Provide the (x, y) coordinate of the cell's center where the given text is located.  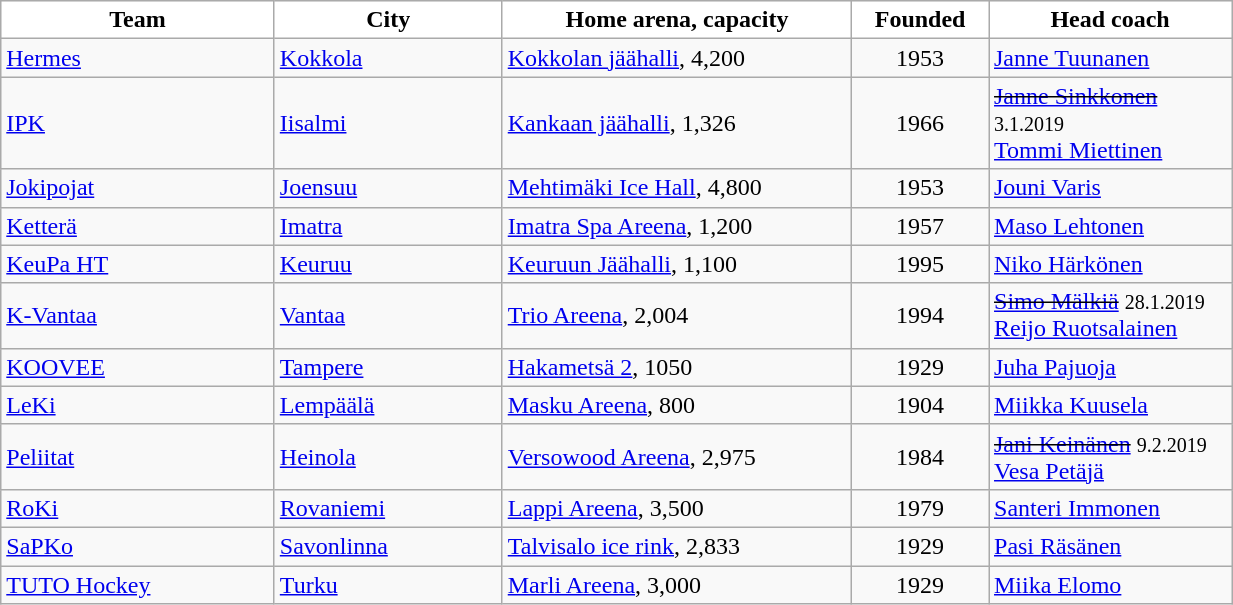
Imatra (388, 226)
Janne Sinkkonen 3.1.2019 Tommi Miettinen (1110, 123)
Peliitat (138, 456)
Talvisalo ice rink, 2,833 (677, 546)
LeKi (138, 405)
KeuPa HT (138, 264)
Marli Areena, 3,000 (677, 585)
Keuruu (388, 264)
Ketterä (138, 226)
Hakametsä 2, 1050 (677, 367)
1984 (920, 456)
Trio Areena, 2,004 (677, 316)
Imatra Spa Areena, 1,200 (677, 226)
Simo Mälkiä 28.1.2019 Reijo Ruotsalainen (1110, 316)
Iisalmi (388, 123)
Team (138, 20)
SaPKo (138, 546)
Heinola (388, 456)
City (388, 20)
Janne Tuunanen (1110, 58)
Jani Keinänen 9.2.2019 Vesa Petäjä (1110, 456)
Kokkolan jäähalli, 4,200 (677, 58)
KOOVEE (138, 367)
Savonlinna (388, 546)
1904 (920, 405)
Keuruun Jäähalli, 1,100 (677, 264)
Niko Härkönen (1110, 264)
Lempäälä (388, 405)
Juha Pajuoja (1110, 367)
1966 (920, 123)
Kokkola (388, 58)
Pasi Räsänen (1110, 546)
Versowood Areena, 2,975 (677, 456)
Miika Elomo (1110, 585)
Hermes (138, 58)
Vantaa (388, 316)
1957 (920, 226)
K-Vantaa (138, 316)
Santeri Immonen (1110, 508)
Rovaniemi (388, 508)
Home arena, capacity (677, 20)
Lappi Areena, 3,500 (677, 508)
RoKi (138, 508)
Maso Lehtonen (1110, 226)
Head coach (1110, 20)
TUTO Hockey (138, 585)
1979 (920, 508)
Jouni Varis (1110, 188)
IPK (138, 123)
Joensuu (388, 188)
Jokipojat (138, 188)
Masku Areena, 800 (677, 405)
1995 (920, 264)
Mehtimäki Ice Hall, 4,800 (677, 188)
Kankaan jäähalli, 1,326 (677, 123)
Miikka Kuusela (1110, 405)
Founded (920, 20)
1994 (920, 316)
Turku (388, 585)
Tampere (388, 367)
